For the text-containing cell, return its midpoint in [X, Y] coordinate format. 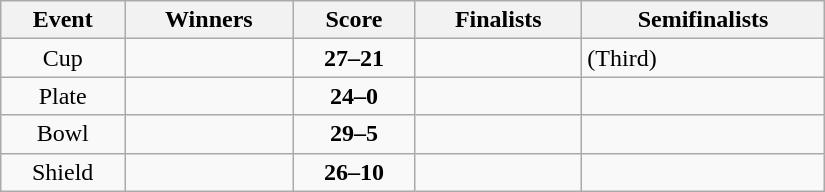
Event [63, 20]
27–21 [354, 58]
Semifinalists [703, 20]
26–10 [354, 172]
Cup [63, 58]
29–5 [354, 134]
(Third) [703, 58]
Shield [63, 172]
Finalists [498, 20]
Bowl [63, 134]
Plate [63, 96]
Score [354, 20]
Winners [210, 20]
24–0 [354, 96]
